Identify which cell holds the provided text, then report its [x, y] central coordinate. 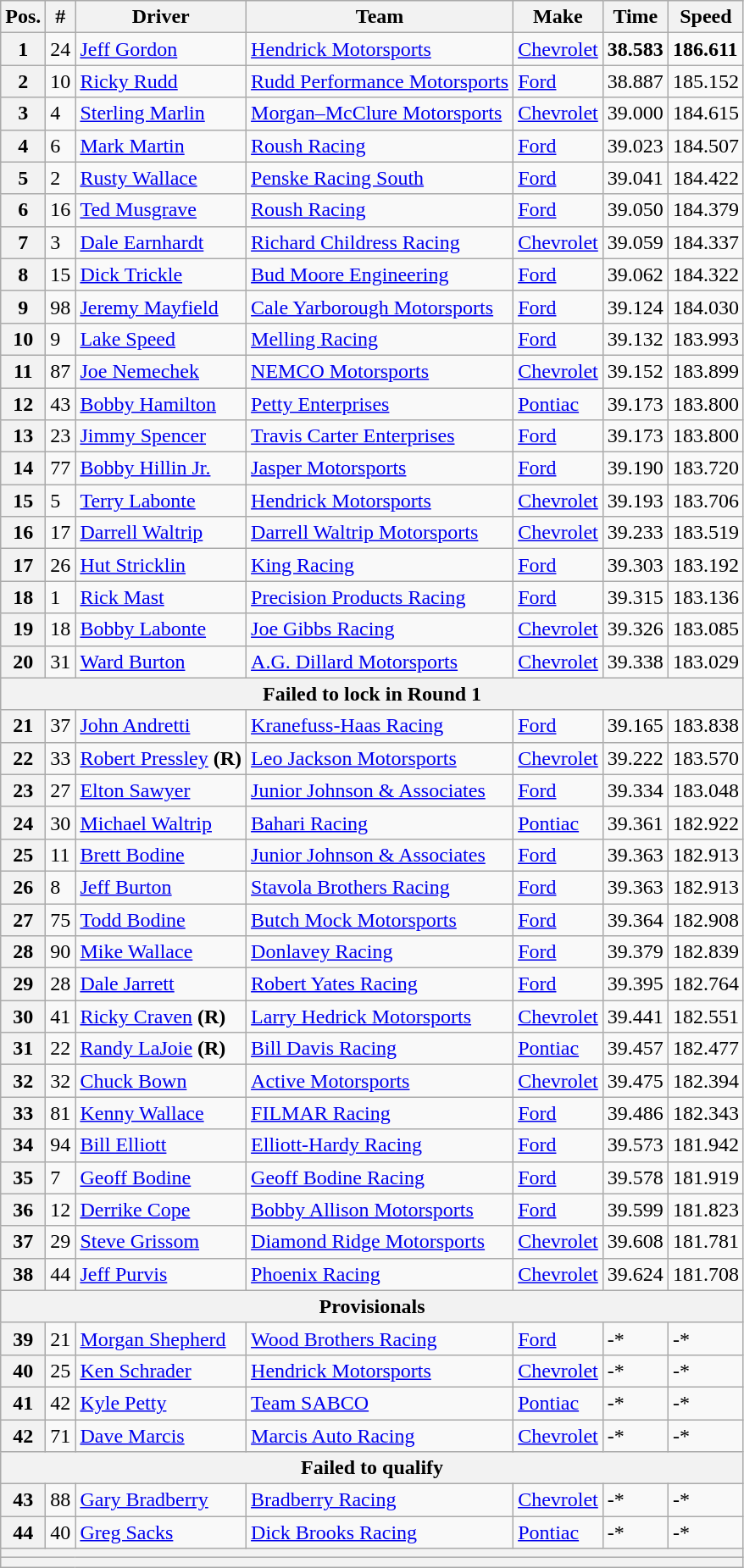
184.379 [705, 210]
Bobby Hamilton [161, 404]
Jeff Gordon [161, 49]
Leo Jackson Motorsports [380, 758]
Darrell Waltrip [161, 533]
Ricky Rudd [161, 81]
Terry Labonte [161, 501]
39.573 [636, 1145]
Wood Brothers Racing [380, 1338]
Jasper Motorsports [380, 468]
Bobby Labonte [161, 629]
Elliott-Hardy Racing [380, 1145]
Travis Carter Enterprises [380, 436]
Hut Stricklin [161, 565]
182.551 [705, 1017]
NEMCO Motorsports [380, 371]
Bill Elliott [161, 1145]
Morgan Shepherd [161, 1338]
77 [61, 468]
184.322 [705, 274]
Joe Nemechek [161, 371]
Ricky Craven (R) [161, 1017]
39.303 [636, 565]
39.315 [636, 597]
Rusty Wallace [161, 178]
Bobby Allison Motorsports [380, 1210]
Time [636, 17]
Richard Childress Racing [380, 242]
183.029 [705, 662]
39 [24, 1338]
Jeff Burton [161, 887]
39.379 [636, 952]
39.193 [636, 501]
39.338 [636, 662]
Greg Sacks [161, 1532]
Dale Jarrett [161, 984]
184.507 [705, 146]
Robert Yates Racing [380, 984]
Pos. [24, 17]
34 [24, 1145]
Penske Racing South [380, 178]
39.457 [636, 1049]
Ward Burton [161, 662]
183.993 [705, 339]
# [61, 17]
20 [24, 662]
39.165 [636, 726]
39.152 [636, 371]
Bahari Racing [380, 823]
39.326 [636, 629]
Sterling Marlin [161, 114]
183.720 [705, 468]
39.023 [636, 146]
Elton Sawyer [161, 790]
181.823 [705, 1210]
39.608 [636, 1242]
182.477 [705, 1049]
Jimmy Spencer [161, 436]
Make [558, 17]
Brett Bodine [161, 855]
Dale Earnhardt [161, 242]
183.706 [705, 501]
Failed to lock in Round 1 [373, 694]
Rick Mast [161, 597]
Ken Schrader [161, 1371]
Gary Bradberry [161, 1500]
182.343 [705, 1113]
39.599 [636, 1210]
185.152 [705, 81]
38.583 [636, 49]
Randy LaJoie (R) [161, 1049]
39.041 [636, 178]
Bradberry Racing [380, 1500]
36 [24, 1210]
Marcis Auto Racing [380, 1436]
FILMAR Racing [380, 1113]
Mark Martin [161, 146]
Joe Gibbs Racing [380, 629]
39.000 [636, 114]
183.838 [705, 726]
Derrike Cope [161, 1210]
Lake Speed [161, 339]
35 [24, 1177]
183.192 [705, 565]
183.570 [705, 758]
Team [380, 17]
Ted Musgrave [161, 210]
Steve Grissom [161, 1242]
Michael Waltrip [161, 823]
182.764 [705, 984]
Phoenix Racing [380, 1274]
Kyle Petty [161, 1403]
39.475 [636, 1081]
Bill Davis Racing [380, 1049]
182.908 [705, 919]
19 [24, 629]
Failed to qualify [373, 1468]
39.222 [636, 758]
39.132 [636, 339]
Speed [705, 17]
88 [61, 1500]
Dick Brooks Racing [380, 1532]
39.578 [636, 1177]
Donlavey Racing [380, 952]
39.395 [636, 984]
184.422 [705, 178]
39.334 [636, 790]
Team SABCO [380, 1403]
181.942 [705, 1145]
Geoff Bodine Racing [380, 1177]
Rudd Performance Motorsports [380, 81]
Jeff Purvis [161, 1274]
A.G. Dillard Motorsports [380, 662]
Kenny Wallace [161, 1113]
182.394 [705, 1081]
Dave Marcis [161, 1436]
87 [61, 371]
Dick Trickle [161, 274]
Active Motorsports [380, 1081]
39.624 [636, 1274]
181.708 [705, 1274]
Provisionals [373, 1306]
39.486 [636, 1113]
39.190 [636, 468]
39.062 [636, 274]
39.050 [636, 210]
Diamond Ridge Motorsports [380, 1242]
Jeremy Mayfield [161, 307]
Morgan–McClure Motorsports [380, 114]
71 [61, 1436]
183.899 [705, 371]
39.233 [636, 533]
75 [61, 919]
Kranefuss-Haas Racing [380, 726]
184.337 [705, 242]
184.030 [705, 307]
98 [61, 307]
Stavola Brothers Racing [380, 887]
Larry Hedrick Motorsports [380, 1017]
Bud Moore Engineering [380, 274]
181.919 [705, 1177]
13 [24, 436]
38.887 [636, 81]
Mike Wallace [161, 952]
Darrell Waltrip Motorsports [380, 533]
90 [61, 952]
Butch Mock Motorsports [380, 919]
Geoff Bodine [161, 1177]
182.839 [705, 952]
186.611 [705, 49]
183.048 [705, 790]
Driver [161, 17]
Chuck Bown [161, 1081]
183.519 [705, 533]
Precision Products Racing [380, 597]
Robert Pressley (R) [161, 758]
94 [61, 1145]
King Racing [380, 565]
Cale Yarborough Motorsports [380, 307]
181.781 [705, 1242]
81 [61, 1113]
39.364 [636, 919]
38 [24, 1274]
39.441 [636, 1017]
Bobby Hillin Jr. [161, 468]
183.085 [705, 629]
39.124 [636, 307]
John Andretti [161, 726]
39.059 [636, 242]
183.136 [705, 597]
Petty Enterprises [380, 404]
Todd Bodine [161, 919]
Melling Racing [380, 339]
39.361 [636, 823]
182.922 [705, 823]
14 [24, 468]
184.615 [705, 114]
